Determine the [x, y] coordinate at the center of the cell enclosing the given text.  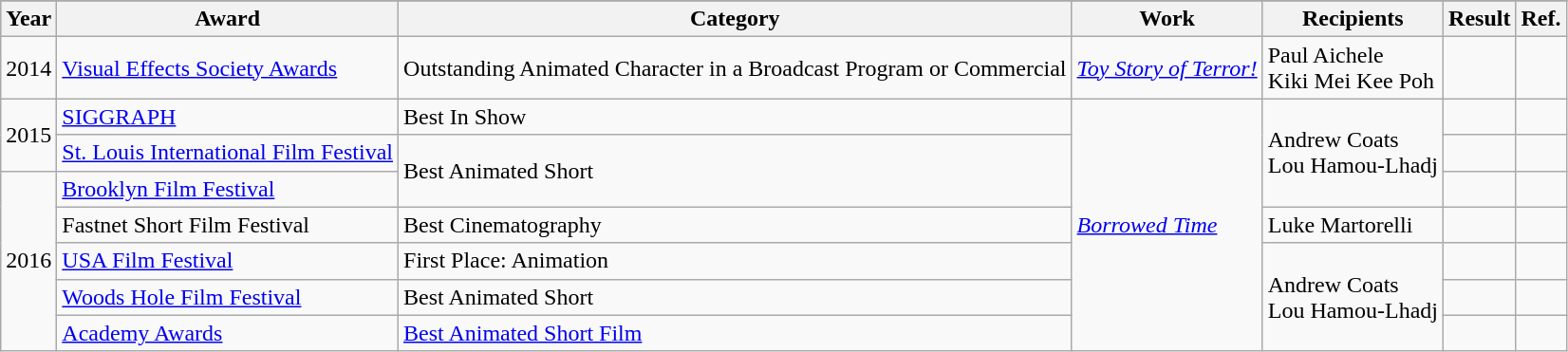
Best Animated Short Film [736, 333]
Work [1167, 19]
Result [1480, 19]
Borrowed Time [1167, 225]
Woods Hole Film Festival [228, 297]
Fastnet Short Film Festival [228, 225]
Best In Show [736, 117]
First Place: Animation [736, 261]
Award [228, 19]
Visual Effects Society Awards [228, 68]
Category [736, 19]
USA Film Festival [228, 261]
2016 [28, 261]
SIGGRAPH [228, 117]
2015 [28, 135]
Luke Martorelli [1353, 225]
Toy Story of Terror! [1167, 68]
2014 [28, 68]
Paul AicheleKiki Mei Kee Poh [1353, 68]
Ref. [1541, 19]
Brooklyn Film Festival [228, 189]
St. Louis International Film Festival [228, 153]
Outstanding Animated Character in a Broadcast Program or Commercial [736, 68]
Best Cinematography [736, 225]
Year [28, 19]
Recipients [1353, 19]
Academy Awards [228, 333]
